Scan for the cell matching the given text and deliver its [x, y] coordinate at center. 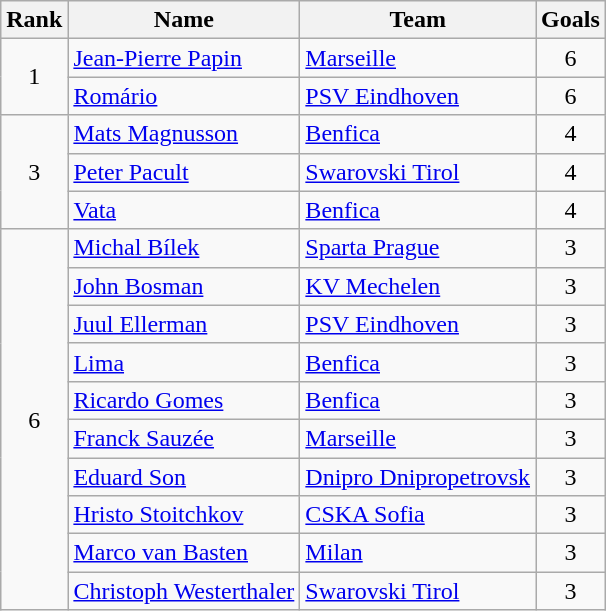
Hristo Stoitchkov [184, 515]
Eduard Son [184, 477]
Michal Bílek [184, 248]
Marco van Basten [184, 553]
Sparta Prague [418, 248]
CSKA Sofia [418, 515]
Goals [571, 20]
KV Mechelen [418, 286]
Juul Ellerman [184, 324]
Ricardo Gomes [184, 400]
Jean-Pierre Papin [184, 58]
Milan [418, 553]
John Bosman [184, 286]
Romário [184, 96]
Team [418, 20]
Vata [184, 210]
1 [34, 77]
Rank [34, 20]
Franck Sauzée [184, 438]
Lima [184, 362]
Mats Magnusson [184, 134]
Name [184, 20]
Dnipro Dnipropetrovsk [418, 477]
Peter Pacult [184, 172]
Christoph Westerthaler [184, 591]
